Return the [X, Y] coordinate for the center point of the cell that contains the specified text.  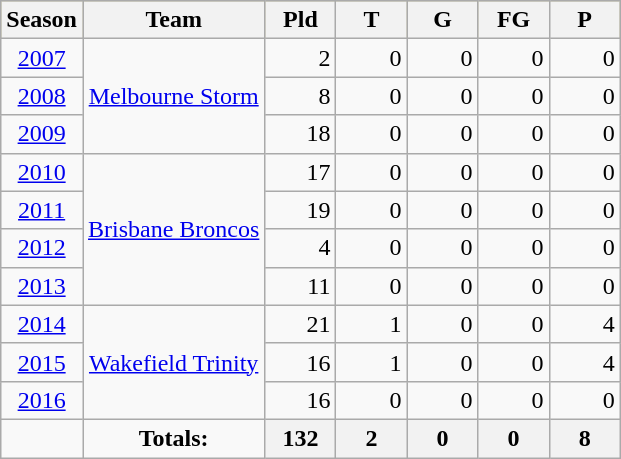
G [442, 20]
2013 [42, 286]
Melbourne Storm [173, 96]
2016 [42, 400]
Team [173, 20]
2008 [42, 96]
2014 [42, 324]
18 [300, 134]
11 [300, 286]
2010 [42, 172]
Brisbane Broncos [173, 229]
132 [300, 438]
Pld [300, 20]
2011 [42, 210]
2015 [42, 362]
2009 [42, 134]
Wakefield Trinity [173, 362]
Season [42, 20]
P [584, 20]
2007 [42, 58]
Totals: [173, 438]
19 [300, 210]
T [372, 20]
FG [514, 20]
21 [300, 324]
2012 [42, 248]
17 [300, 172]
